Identify which cell holds the provided text, then report its [x, y] central coordinate. 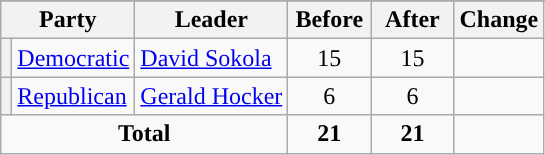
Total [144, 134]
Change [499, 20]
After [412, 20]
Democratic [74, 58]
Before [330, 20]
Gerald Hocker [212, 96]
Party [68, 20]
Republican [74, 96]
David Sokola [212, 58]
Leader [212, 20]
